Find where the given text appears and provide that cell's center as [X, Y] coordinate. 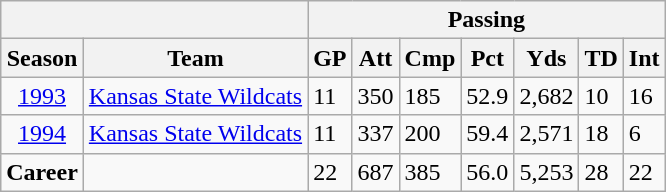
Season [42, 58]
2,571 [546, 134]
337 [376, 134]
Team [195, 58]
687 [376, 172]
5,253 [546, 172]
385 [430, 172]
1994 [42, 134]
Passing [486, 20]
56.0 [488, 172]
Career [42, 172]
350 [376, 96]
200 [430, 134]
16 [644, 96]
18 [601, 134]
GP [330, 58]
10 [601, 96]
59.4 [488, 134]
Pct [488, 58]
28 [601, 172]
TD [601, 58]
Cmp [430, 58]
2,682 [546, 96]
52.9 [488, 96]
6 [644, 134]
Att [376, 58]
1993 [42, 96]
Int [644, 58]
Yds [546, 58]
185 [430, 96]
